Locate the cell with the specified text and output its [X, Y] center coordinate. 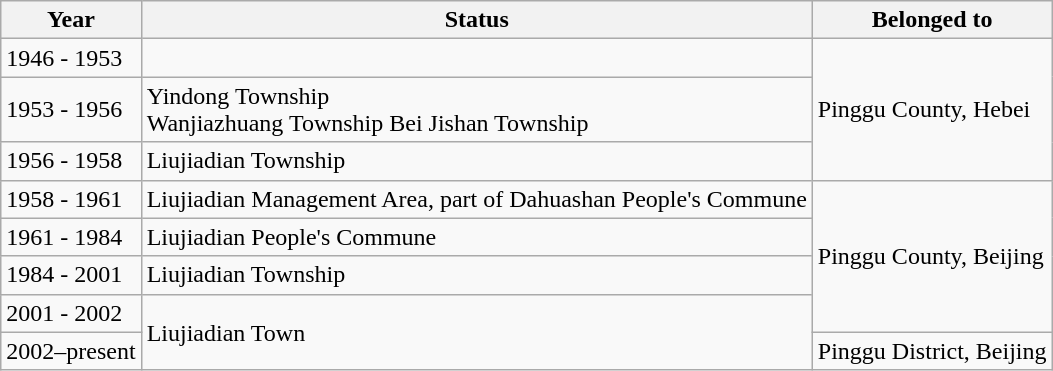
1953 - 1956 [71, 110]
Liujiadian People's Commune [476, 237]
Pinggu District, Beijing [932, 351]
Status [476, 20]
Pinggu County, Beijing [932, 256]
1956 - 1958 [71, 161]
Belonged to [932, 20]
1958 - 1961 [71, 199]
2001 - 2002 [71, 313]
1984 - 2001 [71, 275]
Pinggu County, Hebei [932, 110]
Liujiadian Management Area, part of Dahuashan People's Commune [476, 199]
Yindong TownshipWanjiazhuang Township Bei Jishan Township [476, 110]
2002–present [71, 351]
Liujiadian Town [476, 332]
1946 - 1953 [71, 58]
1961 - 1984 [71, 237]
Year [71, 20]
